Capture the cell that displays the provided text and extract its (x, y) central coordinate. 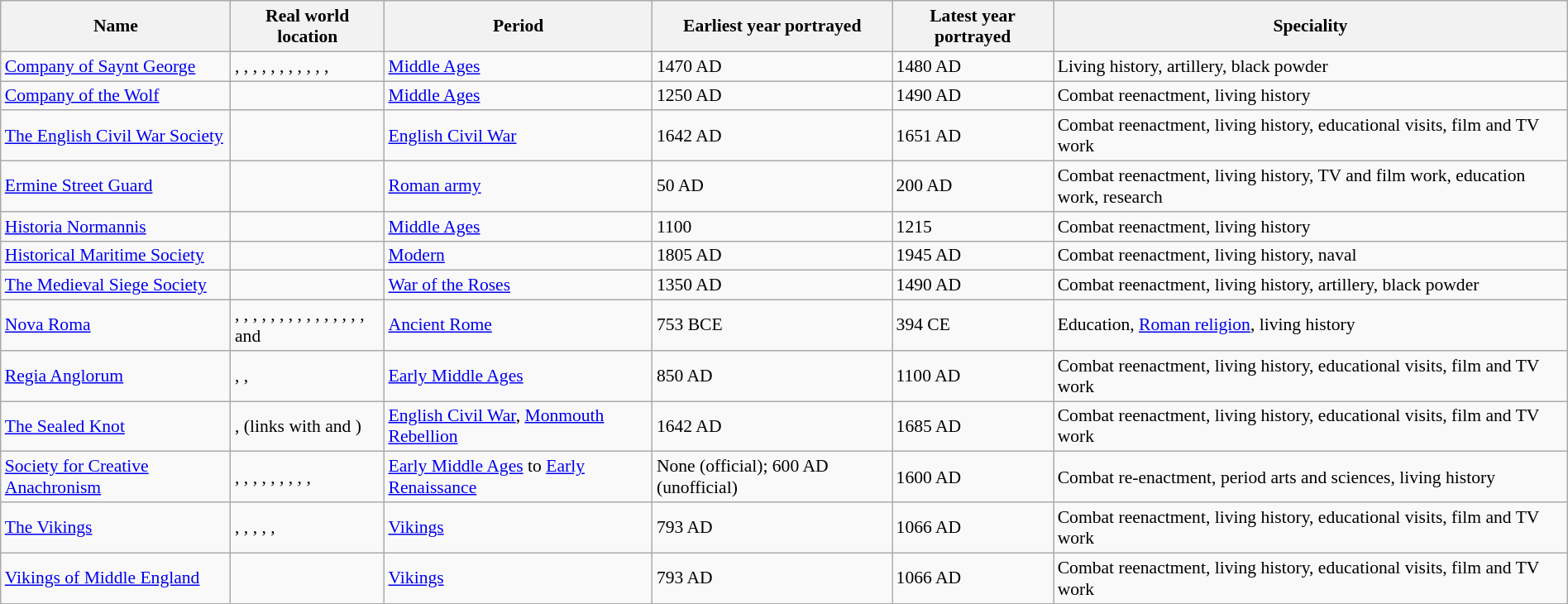
1685 AD (973, 427)
Early Middle Ages (518, 376)
50 AD (772, 187)
Living history, artillery, black powder (1311, 66)
Combat re-enactment, period arts and sciences, living history (1311, 477)
Modern (518, 256)
Latest year portrayed (973, 26)
, (links with and ) (308, 427)
Combat reenactment, living history, TV and film work, education work, research (1311, 187)
1945 AD (973, 256)
English Civil War (518, 136)
The Medieval Siege Society (116, 285)
1250 AD (772, 96)
English Civil War, Monmouth Rebellion (518, 427)
Vikings of Middle England (116, 578)
1350 AD (772, 285)
850 AD (772, 376)
The Sealed Knot (116, 427)
Name (116, 26)
Early Middle Ages to Early Renaissance (518, 477)
Education, Roman religion, living history (1311, 326)
200 AD (973, 187)
Nova Roma (116, 326)
Speciality (1311, 26)
394 CE (973, 326)
, , , , , , , , , , , (308, 66)
, , (308, 376)
1100 AD (973, 376)
Period (518, 26)
Regia Anglorum (116, 376)
1651 AD (973, 136)
, , , , , (308, 528)
Company of the Wolf (116, 96)
753 BCE (772, 326)
Real world location (308, 26)
, , , , , , , , , , , , , , , and (308, 326)
Historical Maritime Society (116, 256)
Historia Normannis (116, 227)
The Vikings (116, 528)
1600 AD (973, 477)
Ermine Street Guard (116, 187)
1480 AD (973, 66)
Society for Creative Anachronism (116, 477)
Combat reenactment, living history, artillery, black powder (1311, 285)
, , , , , , , , , (308, 477)
1805 AD (772, 256)
Company of Saynt George (116, 66)
Roman army (518, 187)
War of the Roses (518, 285)
None (official); 600 AD (unofficial) (772, 477)
Combat reenactment, living history, naval (1311, 256)
The English Civil War Society (116, 136)
1215 (973, 227)
1100 (772, 227)
Ancient Rome (518, 326)
1470 AD (772, 66)
Earliest year portrayed (772, 26)
